For the text-containing cell, return its midpoint in [x, y] coordinate format. 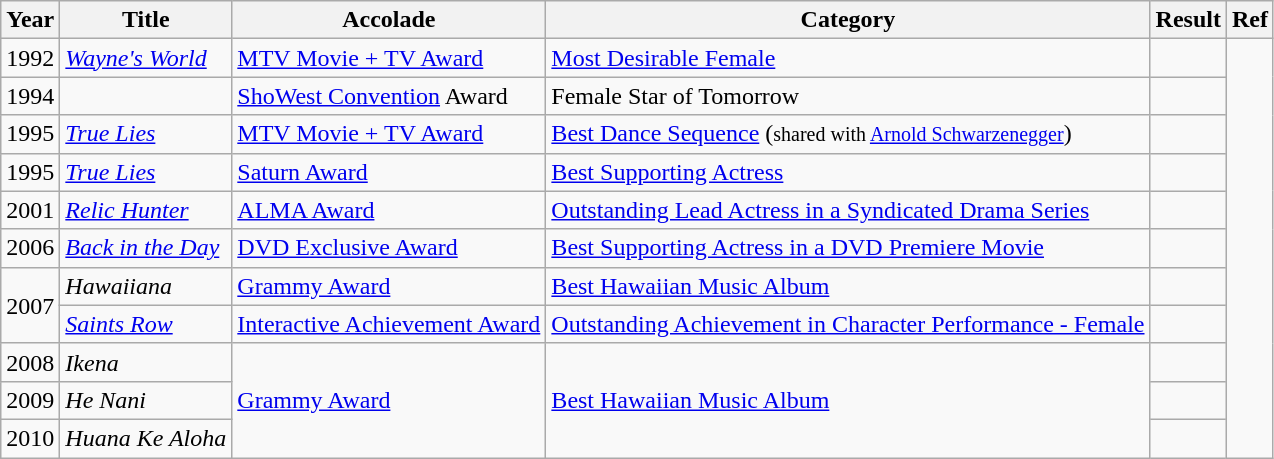
Outstanding Achievement in Character Performance - Female [848, 324]
2007 [30, 305]
Relic Hunter [146, 210]
Title [146, 20]
2006 [30, 248]
Outstanding Lead Actress in a Syndicated Drama Series [848, 210]
Accolade [389, 20]
Ref [1250, 20]
Huana Ke Aloha [146, 438]
Best Dance Sequence (shared with Arnold Schwarzenegger) [848, 134]
2008 [30, 362]
Back in the Day [146, 248]
DVD Exclusive Award [389, 248]
He Nani [146, 400]
Best Supporting Actress [848, 172]
ShoWest Convention Award [389, 96]
Saints Row [146, 324]
1992 [30, 58]
Ikena [146, 362]
ALMA Award [389, 210]
Best Supporting Actress in a DVD Premiere Movie [848, 248]
Result [1188, 20]
Category [848, 20]
Wayne's World [146, 58]
Interactive Achievement Award [389, 324]
2010 [30, 438]
2009 [30, 400]
1994 [30, 96]
Female Star of Tomorrow [848, 96]
Hawaiiana [146, 286]
Year [30, 20]
Saturn Award [389, 172]
Most Desirable Female [848, 58]
2001 [30, 210]
